Return [X, Y] of the center of cell containing provided text 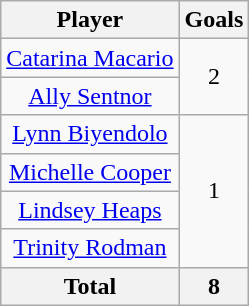
8 [214, 286]
Lynn Biyendolo [90, 134]
Catarina Macario [90, 58]
Michelle Cooper [90, 172]
2 [214, 77]
1 [214, 191]
Trinity Rodman [90, 248]
Player [90, 20]
Goals [214, 20]
Lindsey Heaps [90, 210]
Total [90, 286]
Ally Sentnor [90, 96]
